Return [x, y] of the center of cell containing provided text 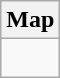
Map [30, 20]
